Return [X, Y] of the center of cell containing provided text 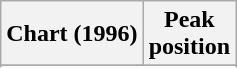
Peak position [189, 34]
Chart (1996) [72, 34]
